Return the (X, Y) coordinate for the center point of the cell that contains the specified text.  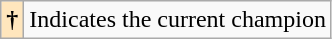
Indicates the current champion (178, 20)
† (12, 20)
